Identify which cell holds the provided text, then report its [x, y] central coordinate. 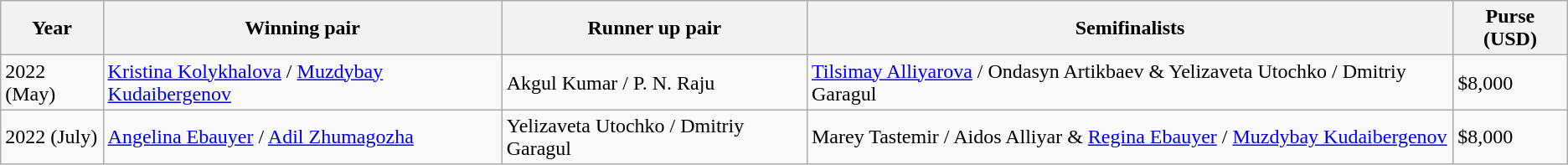
Marey Tastemir / Aidos Alliyar & Regina Ebauyer / Muzdybay Kudaibergenov [1129, 137]
Yelizaveta Utochko / Dmitriy Garagul [654, 137]
Winning pair [302, 28]
Angelina Ebauyer / Adil Zhumagozha [302, 137]
2022 (May) [52, 82]
Semifinalists [1129, 28]
Kristina Kolykhalova / Muzdybay Kudaibergenov [302, 82]
Year [52, 28]
Tilsimay Alliyarova / Ondasyn Artikbaev & Yelizaveta Utochko / Dmitriy Garagul [1129, 82]
Akgul Kumar / P. N. Raju [654, 82]
2022 (July) [52, 137]
Runner up pair [654, 28]
Purse (USD) [1511, 28]
